For the text-containing cell, return its midpoint in [x, y] coordinate format. 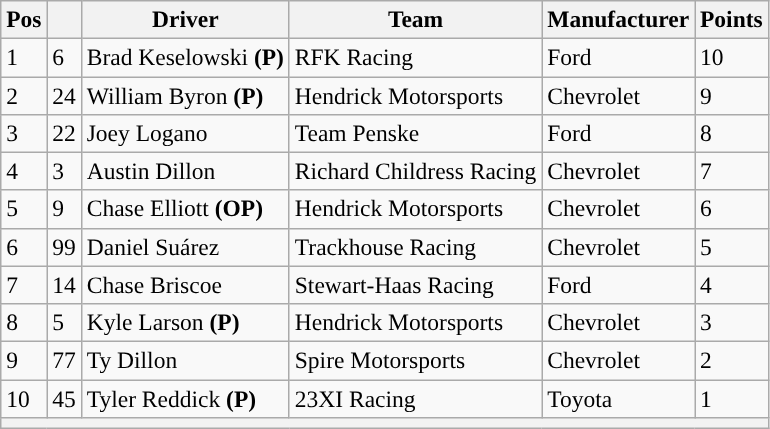
William Byron (P) [185, 95]
24 [64, 95]
77 [64, 360]
Pos [24, 19]
Toyota [618, 398]
Brad Keselowski (P) [185, 57]
Daniel Suárez [185, 247]
RFK Racing [415, 57]
14 [64, 285]
Richard Childress Racing [415, 171]
Driver [185, 19]
Chase Briscoe [185, 285]
Chase Elliott (OP) [185, 209]
Kyle Larson (P) [185, 322]
Spire Motorsports [415, 360]
45 [64, 398]
99 [64, 247]
Points [732, 19]
Tyler Reddick (P) [185, 398]
Team [415, 19]
22 [64, 133]
Ty Dillon [185, 360]
Team Penske [415, 133]
Stewart-Haas Racing [415, 285]
Manufacturer [618, 19]
Joey Logano [185, 133]
23XI Racing [415, 398]
Trackhouse Racing [415, 247]
Austin Dillon [185, 171]
